Extract the [x, y] coordinate from the center of the cell holding the provided text.  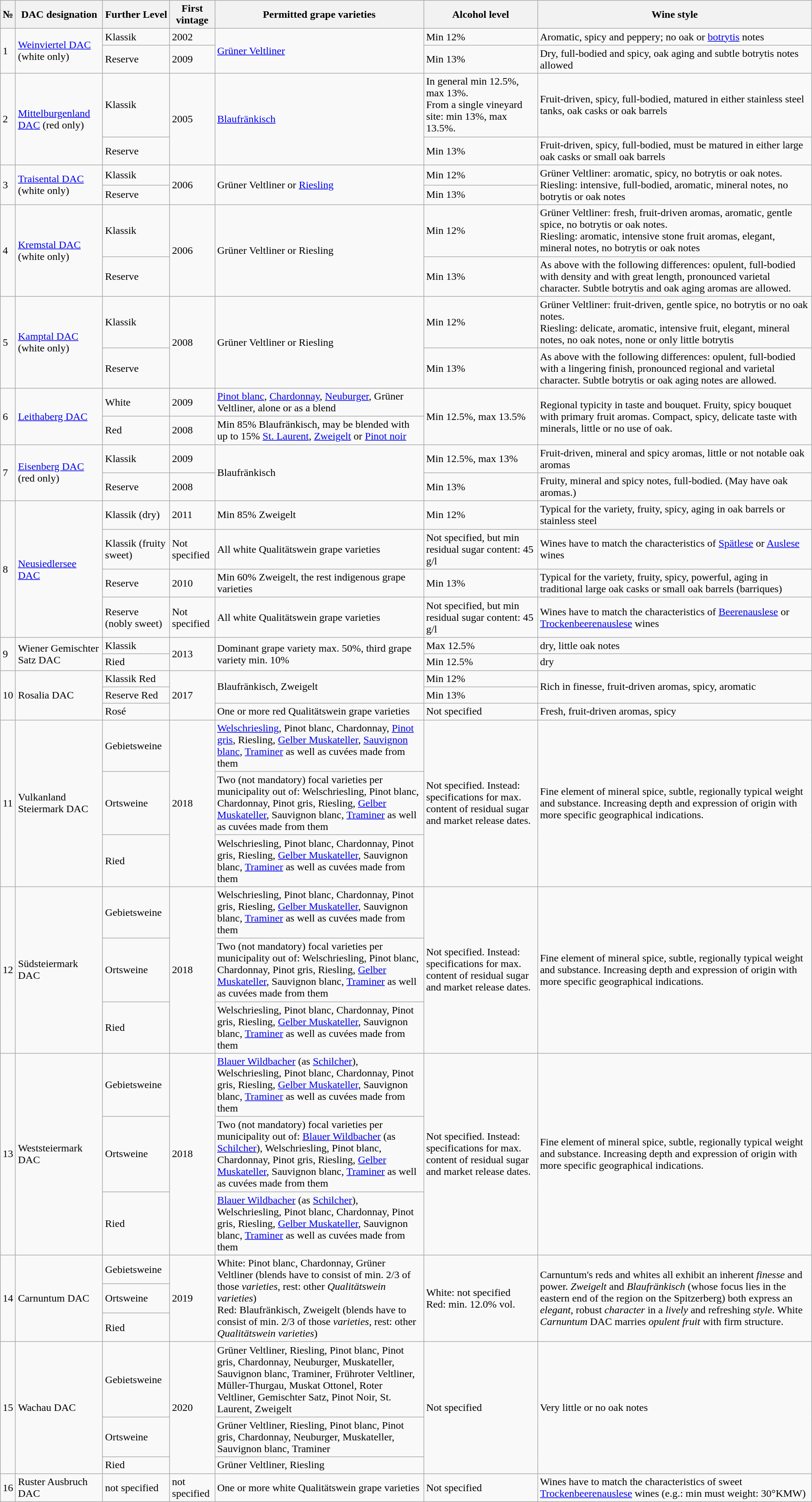
Grüner Veltliner: aromatic, spicy, no botrytis or oak notes.Riesling: intensive, full-bodied, aromatic, mineral notes, no botrytis or oak notes [674, 185]
Leithaberg DAC [59, 416]
2010 [192, 583]
16 [8, 1487]
Pinot blanc, Chardonnay, Neuburger, Grüner Veltliner, alone or as a blend [319, 402]
7 [8, 472]
White [136, 402]
Carnuntum DAC [59, 1299]
Vulkanland Steiermark DAC [59, 803]
Kamptal DAC (white only) [59, 342]
Südsteiermark DAC [59, 970]
Min 12.5%, max 13% [481, 458]
14 [8, 1299]
White: not specifiedRed: min. 12.0% vol. [481, 1299]
10 [8, 695]
11 [8, 803]
3 [8, 185]
2005 [192, 119]
Wines have to match the characteristics of Beerenauslese or Trockenbeerenauslese wines [674, 617]
Grüner Veltliner, Riesling, Pinot blanc, Pinot gris, Chardonnay, Neuburger, Muskateller, Sauvignon blanc, Traminer [319, 1437]
Traisental DAC (white only) [59, 185]
Dominant grape variety max. 50%, third grape variety min. 10% [319, 654]
2011 [192, 515]
2013 [192, 654]
Typical for the variety, fruity, spicy, powerful, aging in traditional large oak casks or small oak barrels (barriques) [674, 583]
Reserve Red [136, 695]
Fruit-driven, spicy, full-bodied, matured in either stainless steel tanks, oak casks or oak barrels [674, 105]
Permitted grape varieties [319, 15]
Further Level [136, 15]
Rosalia DAC [59, 695]
Klassik (fruity sweet) [136, 549]
Max 12.5% [481, 646]
Min 85% Zweigelt [319, 515]
Eisenberg DAC (red only) [59, 472]
In general min 12.5%, max 13%.From a single vineyard site: min 13%, max 13.5%. [481, 105]
4 [8, 251]
First vintage [192, 15]
dry [674, 662]
Fruit-driven, mineral and spicy aromas, little or not notable oak aromas [674, 458]
2019 [192, 1299]
Fruit-driven, spicy, full-bodied, must be matured in either large oak casks or small oak barrels [674, 151]
Min 85% Blaufränkisch, may be blended with up to 15% St. Laurent, Zweigelt or Pinot noir [319, 430]
One or more red Qualitätswein grape varieties [319, 712]
Neusiedlersee DAC [59, 569]
Weststeiermark DAC [59, 1154]
DAC designation [59, 15]
2020 [192, 1407]
Weinviertel DAC (white only) [59, 51]
8 [8, 569]
dry, little oak notes [674, 646]
5 [8, 342]
Very little or no oak notes [674, 1407]
Alcohol level [481, 15]
Red [136, 430]
15 [8, 1407]
Klassik Red [136, 679]
№ [8, 15]
Rosé [136, 712]
9 [8, 654]
12 [8, 970]
Kremstal DAC (white only) [59, 251]
6 [8, 416]
Grüner Veltliner [319, 51]
Wines have to match the characteristics of Spätlese or Auslese wines [674, 549]
Blaufränkisch, Zweigelt [319, 687]
Grüner Veltliner, Riesling [319, 1465]
Dry, full-bodied and spicy, oak aging and subtle botrytis notes allowed [674, 59]
2 [8, 119]
Mittelburgenland DAC (red only) [59, 119]
Reserve (nobly sweet) [136, 617]
13 [8, 1154]
Typical for the variety, fruity, spicy, aging in oak barrels or stainless steel [674, 515]
Min 60% Zweigelt, the rest indigenous grape varieties [319, 583]
2017 [192, 695]
One or more white Qualitätswein grape varieties [319, 1487]
Min 12.5%, max 13.5% [481, 416]
Min 12.5% [481, 662]
Wachau DAC [59, 1407]
Fresh, fruit-driven aromas, spicy [674, 712]
Fruity, mineral and spicy notes, full-bodied. (May have oak aromas.) [674, 487]
Ruster Ausbruch DAC [59, 1487]
Klassik (dry) [136, 515]
Wines have to match the characteristics of sweet Trockenbeerenauslese wines (e.g.: min must weight: 30°KMW) [674, 1487]
2002 [192, 37]
Wiener Gemischter Satz DAC [59, 654]
Rich in finesse, fruit-driven aromas, spicy, aromatic [674, 687]
Aromatic, spicy and peppery; no oak or botrytis notes [674, 37]
1 [8, 51]
Wine style [674, 15]
